Pinpoint the cell where the given text exists, returning its [X, Y] midpoint coordinate. 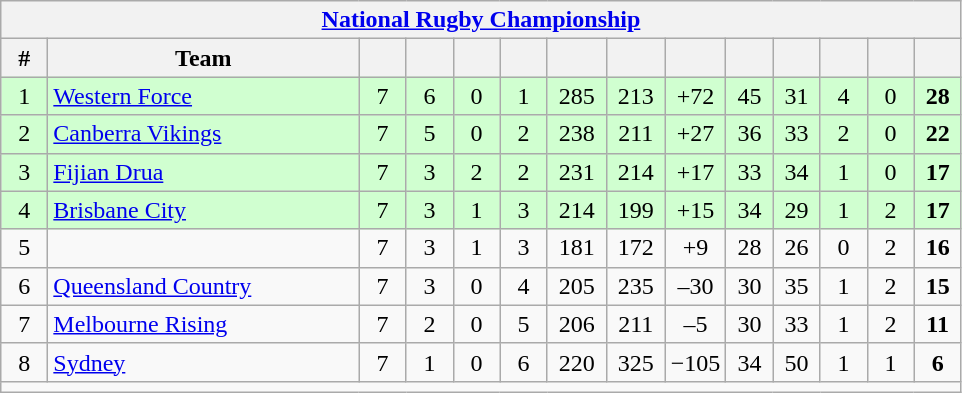
15 [938, 286]
11 [938, 324]
+17 [696, 172]
–30 [696, 286]
Western Force [204, 96]
Fijian Drua [204, 172]
16 [938, 248]
Melbourne Rising [204, 324]
+9 [696, 248]
235 [636, 286]
29 [796, 210]
31 [796, 96]
50 [796, 362]
Team [204, 58]
36 [750, 134]
–5 [696, 324]
Brisbane City [204, 210]
205 [576, 286]
213 [636, 96]
+72 [696, 96]
238 [576, 134]
220 [576, 362]
+27 [696, 134]
Queensland Country [204, 286]
181 [576, 248]
206 [576, 324]
8 [24, 362]
199 [636, 210]
−105 [696, 362]
# [24, 58]
22 [938, 134]
35 [796, 286]
+15 [696, 210]
Sydney [204, 362]
45 [750, 96]
26 [796, 248]
285 [576, 96]
172 [636, 248]
325 [636, 362]
Canberra Vikings [204, 134]
National Rugby Championship [481, 20]
231 [576, 172]
